Scan for the cell matching the given text and deliver its [X, Y] coordinate at center. 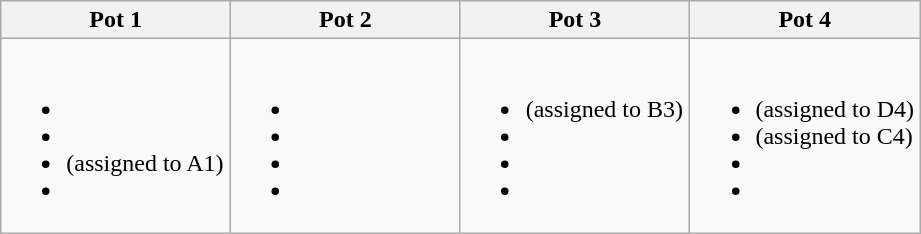
(assigned to B3) [575, 136]
Pot 3 [575, 20]
Pot 1 [116, 20]
Pot 2 [345, 20]
(assigned to D4) (assigned to C4) [805, 136]
Pot 4 [805, 20]
(assigned to A1) [116, 136]
